Find where the given text appears and provide that cell's center as (x, y) coordinate. 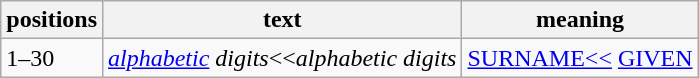
positions (52, 20)
SURNAME<< GIVEN (580, 58)
meaning (580, 20)
1–30 (52, 58)
alphabetic digits<<alphabetic digits (282, 58)
text (282, 20)
